Locate the cell with the specified text and output its (x, y) center coordinate. 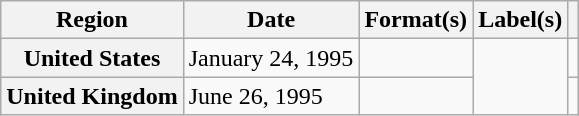
United States (92, 58)
Label(s) (520, 20)
Region (92, 20)
Date (271, 20)
Format(s) (416, 20)
June 26, 1995 (271, 96)
United Kingdom (92, 96)
January 24, 1995 (271, 58)
